Scan for the cell matching the given text and deliver its (x, y) coordinate at center. 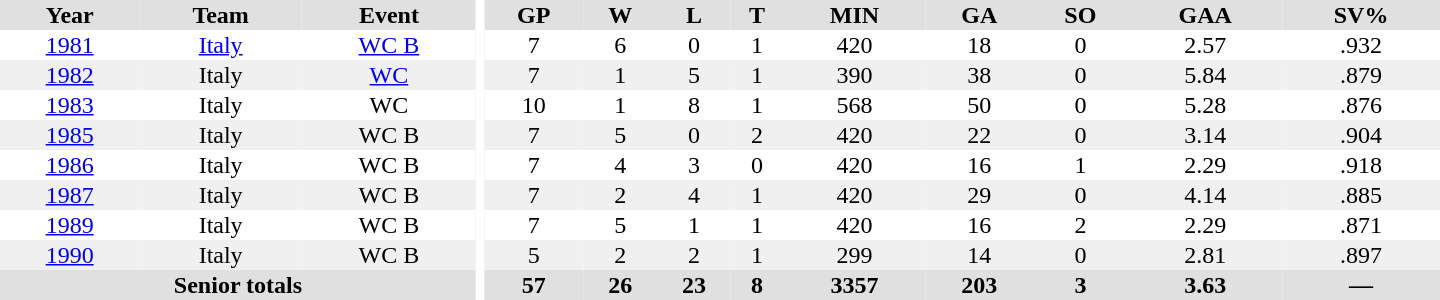
MIN (854, 15)
10 (534, 105)
203 (980, 285)
.879 (1361, 75)
299 (854, 255)
1981 (70, 45)
568 (854, 105)
2.81 (1205, 255)
29 (980, 195)
1982 (70, 75)
GAA (1205, 15)
5.84 (1205, 75)
.918 (1361, 165)
1983 (70, 105)
1990 (70, 255)
1986 (70, 165)
4.14 (1205, 195)
14 (980, 255)
— (1361, 285)
Event (389, 15)
3.63 (1205, 285)
Team (220, 15)
22 (980, 135)
GA (980, 15)
18 (980, 45)
Year (70, 15)
2.57 (1205, 45)
1987 (70, 195)
L (694, 15)
5.28 (1205, 105)
SV% (1361, 15)
GP (534, 15)
Senior totals (238, 285)
26 (620, 285)
6 (620, 45)
.897 (1361, 255)
23 (694, 285)
.871 (1361, 225)
.876 (1361, 105)
3357 (854, 285)
50 (980, 105)
38 (980, 75)
SO (1081, 15)
.904 (1361, 135)
1985 (70, 135)
.885 (1361, 195)
3.14 (1205, 135)
1989 (70, 225)
.932 (1361, 45)
W (620, 15)
390 (854, 75)
57 (534, 285)
T (757, 15)
